For the text-containing cell, return its midpoint in (X, Y) coordinate format. 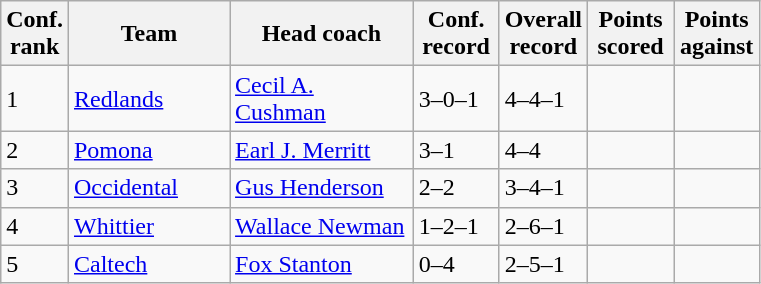
2 (35, 150)
Occidental (148, 188)
3–0–1 (456, 98)
3–4–1 (543, 188)
Head coach (322, 34)
4–4 (543, 150)
4–4–1 (543, 98)
Overall record (543, 34)
3 (35, 188)
Conf. rank (35, 34)
Cecil A. Cushman (322, 98)
2–5–1 (543, 264)
5 (35, 264)
Points scored (631, 34)
Wallace Newman (322, 226)
0–4 (456, 264)
Redlands (148, 98)
1–2–1 (456, 226)
Pomona (148, 150)
Caltech (148, 264)
4 (35, 226)
Conf. record (456, 34)
Whittier (148, 226)
Fox Stanton (322, 264)
3–1 (456, 150)
Team (148, 34)
Gus Henderson (322, 188)
2–6–1 (543, 226)
1 (35, 98)
2–2 (456, 188)
Earl J. Merritt (322, 150)
Points against (717, 34)
